Determine the [X, Y] coordinate at the center of the cell enclosing the given text.  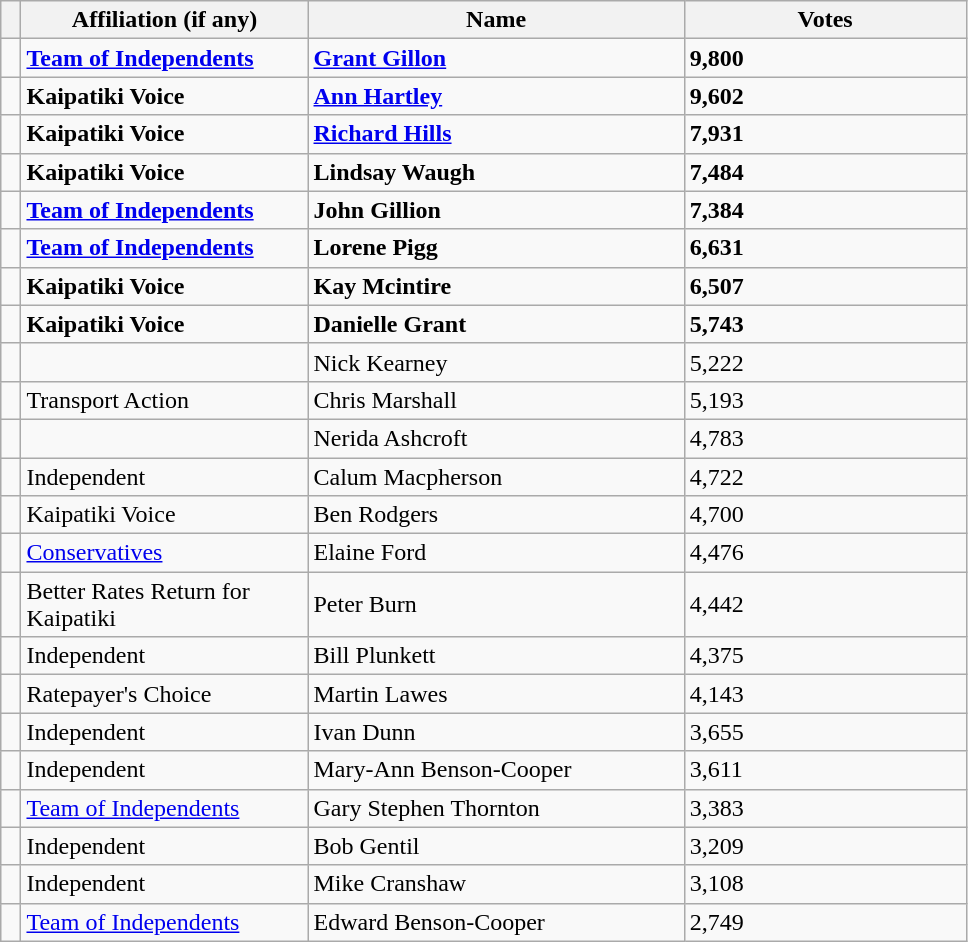
Ann Hartley [496, 96]
6,631 [825, 248]
9,602 [825, 96]
Better Rates Return for Kaipatiki [164, 604]
2,749 [825, 922]
Danielle Grant [496, 324]
7,384 [825, 210]
4,700 [825, 515]
John Gillion [496, 210]
3,611 [825, 770]
Mary-Ann Benson-Cooper [496, 770]
4,783 [825, 438]
Lindsay Waugh [496, 172]
Bob Gentil [496, 846]
Chris Marshall [496, 400]
Name [496, 20]
5,222 [825, 362]
4,476 [825, 553]
Nerida Ashcroft [496, 438]
Peter Burn [496, 604]
7,484 [825, 172]
Transport Action [164, 400]
4,722 [825, 477]
Martin Lawes [496, 694]
Calum Macpherson [496, 477]
6,507 [825, 286]
Mike Cranshaw [496, 884]
4,375 [825, 656]
Ratepayer's Choice [164, 694]
5,743 [825, 324]
Ben Rodgers [496, 515]
Lorene Pigg [496, 248]
3,108 [825, 884]
5,193 [825, 400]
4,143 [825, 694]
Affiliation (if any) [164, 20]
Bill Plunkett [496, 656]
9,800 [825, 58]
3,383 [825, 808]
3,209 [825, 846]
Conservatives [164, 553]
Votes [825, 20]
Edward Benson-Cooper [496, 922]
Grant Gillon [496, 58]
3,655 [825, 732]
Kay Mcintire [496, 286]
4,442 [825, 604]
7,931 [825, 134]
Nick Kearney [496, 362]
Richard Hills [496, 134]
Gary Stephen Thornton [496, 808]
Elaine Ford [496, 553]
Ivan Dunn [496, 732]
